Scan for the cell matching the given text and deliver its [X, Y] coordinate at center. 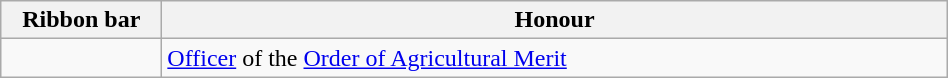
Ribbon bar [82, 20]
Honour [554, 20]
Officer of the Order of Agricultural Merit [554, 58]
